Determine the (x, y) coordinate at the center of the cell enclosing the given text.  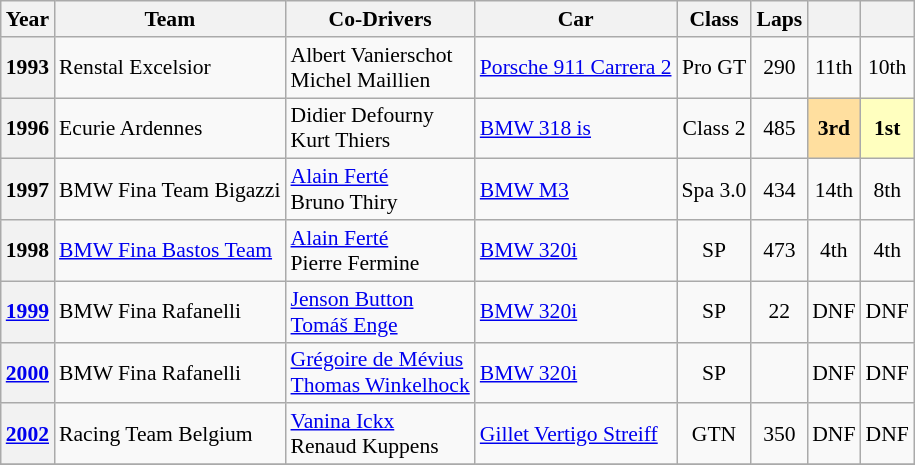
Porsche 911 Carrera 2 (576, 68)
Grégoire de Mévius Thomas Winkelhock (380, 372)
3rd (834, 128)
1998 (28, 250)
Car (576, 19)
Class (714, 19)
BMW Fina Team Bigazzi (170, 190)
Spa 3.0 (714, 190)
Albert Vanierschot Michel Maillien (380, 68)
Alain Ferté Bruno Thiry (380, 190)
Renstal Excelsior (170, 68)
Didier Defourny Kurt Thiers (380, 128)
14th (834, 190)
1993 (28, 68)
BMW 318 is (576, 128)
BMW Fina Bastos Team (170, 250)
Ecurie Ardennes (170, 128)
290 (779, 68)
1999 (28, 312)
Pro GT (714, 68)
Jenson Button Tomáš Enge (380, 312)
Gillet Vertigo Streiff (576, 434)
10th (888, 68)
2000 (28, 372)
Alain Ferté Pierre Fermine (380, 250)
Class 2 (714, 128)
1st (888, 128)
Team (170, 19)
350 (779, 434)
Laps (779, 19)
1996 (28, 128)
473 (779, 250)
11th (834, 68)
BMW M3 (576, 190)
Vanina Ickx Renaud Kuppens (380, 434)
2002 (28, 434)
Racing Team Belgium (170, 434)
434 (779, 190)
8th (888, 190)
22 (779, 312)
GTN (714, 434)
485 (779, 128)
Co-Drivers (380, 19)
1997 (28, 190)
Year (28, 19)
